Scan for the cell matching the given text and deliver its [X, Y] coordinate at center. 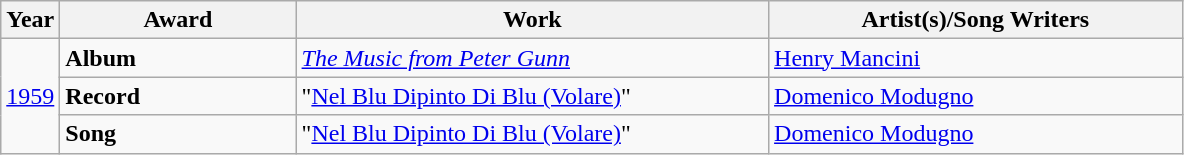
Record [178, 96]
Work [532, 20]
Henry Mancini [976, 58]
Artist(s)/Song Writers [976, 20]
1959 [30, 96]
Year [30, 20]
The Music from Peter Gunn [532, 58]
Award [178, 20]
Album [178, 58]
Song [178, 134]
